Extract the [x, y] coordinate from the center of the cell holding the provided text.  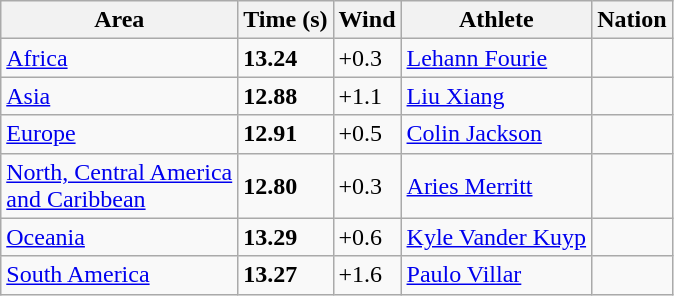
13.27 [286, 275]
12.80 [286, 186]
+0.6 [367, 237]
Lehann Fourie [496, 58]
12.88 [286, 96]
Europe [120, 134]
Aries Merritt [496, 186]
+1.1 [367, 96]
Area [120, 20]
South America [120, 275]
Paulo Villar [496, 275]
12.91 [286, 134]
+0.5 [367, 134]
13.29 [286, 237]
Asia [120, 96]
Nation [632, 20]
North, Central America and Caribbean [120, 186]
Athlete [496, 20]
Liu Xiang [496, 96]
Colin Jackson [496, 134]
Oceania [120, 237]
+1.6 [367, 275]
Africa [120, 58]
Wind [367, 20]
Time (s) [286, 20]
13.24 [286, 58]
Kyle Vander Kuyp [496, 237]
